Output the [X, Y] coordinate of the center of the cell containing the given text.  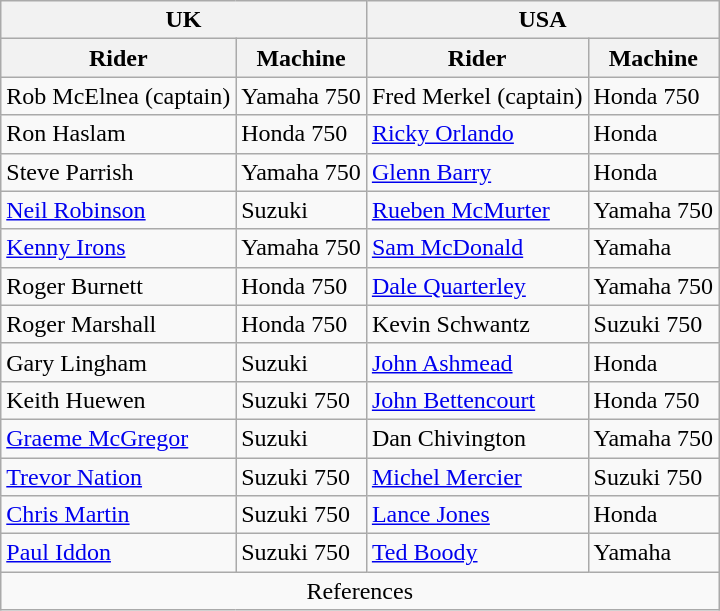
John Bettencourt [477, 400]
Rueben McMurter [477, 210]
Chris Martin [118, 515]
USA [542, 20]
Gary Lingham [118, 362]
John Ashmead [477, 362]
Trevor Nation [118, 477]
Michel Mercier [477, 477]
Ted Boody [477, 553]
Kenny Irons [118, 248]
Ron Haslam [118, 134]
Sam McDonald [477, 248]
Paul Iddon [118, 553]
Fred Merkel (captain) [477, 96]
Neil Robinson [118, 210]
Rob McElnea (captain) [118, 96]
Dan Chivington [477, 438]
Keith Huewen [118, 400]
Roger Burnett [118, 286]
Glenn Barry [477, 172]
Graeme McGregor [118, 438]
Ricky Orlando [477, 134]
UK [184, 20]
Kevin Schwantz [477, 324]
Steve Parrish [118, 172]
Lance Jones [477, 515]
References [360, 591]
Roger Marshall [118, 324]
Dale Quarterley [477, 286]
